Return [X, Y] of the center of cell containing provided text 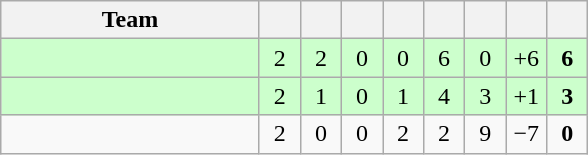
+1 [526, 96]
+6 [526, 58]
9 [486, 134]
4 [444, 96]
Team [130, 20]
−7 [526, 134]
